Extract the [X, Y] coordinate from the center of the cell holding the provided text.  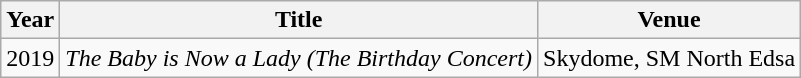
Venue [670, 20]
Year [30, 20]
Skydome, SM North Edsa [670, 58]
The Baby is Now a Lady (The Birthday Concert) [299, 58]
Title [299, 20]
2019 [30, 58]
